Determine the (X, Y) coordinate at the center of the cell enclosing the given text.  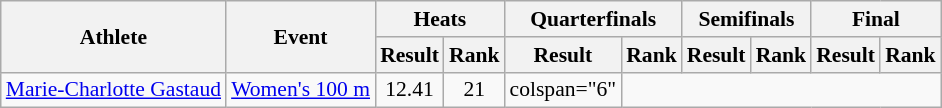
Event (300, 36)
21 (474, 90)
Heats (440, 19)
Women's 100 m (300, 90)
Final (876, 19)
12.41 (410, 90)
Marie-Charlotte Gastaud (114, 90)
Quarterfinals (594, 19)
Semifinals (746, 19)
colspan="6" (564, 90)
Athlete (114, 36)
